Determine the [x, y] coordinate at the center of the cell enclosing the given text.  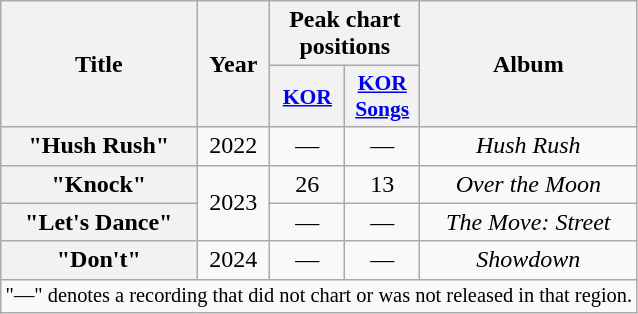
The Move: Street [528, 222]
KOR [308, 96]
"Hush Rush" [99, 146]
2023 [234, 203]
2022 [234, 146]
Hush Rush [528, 146]
"Knock" [99, 184]
2024 [234, 260]
26 [308, 184]
Album [528, 64]
Year [234, 64]
"Let's Dance" [99, 222]
13 [382, 184]
Title [99, 64]
"—" denotes a recording that did not chart or was not released in that region. [319, 296]
"Don't" [99, 260]
Over the Moon [528, 184]
Peak chartpositions [345, 34]
KORSongs [382, 96]
Showdown [528, 260]
